Output the [X, Y] coordinate of the center of the cell containing the given text.  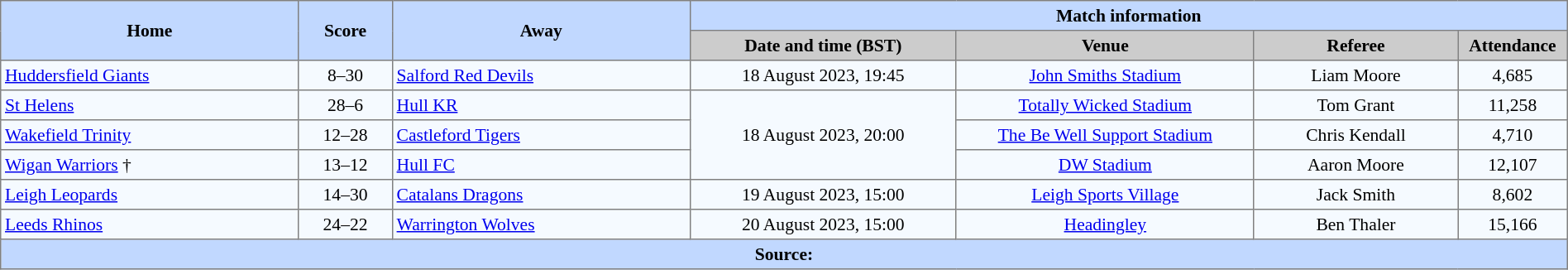
12–28 [346, 135]
Castleford Tigers [541, 135]
Hull KR [541, 105]
8–30 [346, 75]
18 August 2023, 19:45 [823, 75]
28–6 [346, 105]
Away [541, 31]
Huddersfield Giants [150, 75]
14–30 [346, 195]
St Helens [150, 105]
John Smiths Stadium [1105, 75]
18 August 2023, 20:00 [823, 135]
Totally Wicked Stadium [1105, 105]
Jack Smith [1355, 195]
Ben Thaler [1355, 224]
Date and time (BST) [823, 46]
The Be Well Support Stadium [1105, 135]
Leigh Sports Village [1105, 195]
20 August 2023, 15:00 [823, 224]
Aaron Moore [1355, 165]
Salford Red Devils [541, 75]
4,685 [1513, 75]
DW Stadium [1105, 165]
Wigan Warriors † [150, 165]
Leeds Rhinos [150, 224]
Headingley [1105, 224]
15,166 [1513, 224]
Hull FC [541, 165]
11,258 [1513, 105]
13–12 [346, 165]
24–22 [346, 224]
Source: [784, 254]
Score [346, 31]
Catalans Dragons [541, 195]
Venue [1105, 46]
Referee [1355, 46]
19 August 2023, 15:00 [823, 195]
Chris Kendall [1355, 135]
Attendance [1513, 46]
Leigh Leopards [150, 195]
Match information [1128, 16]
12,107 [1513, 165]
4,710 [1513, 135]
Warrington Wolves [541, 224]
Tom Grant [1355, 105]
Wakefield Trinity [150, 135]
Liam Moore [1355, 75]
8,602 [1513, 195]
Home [150, 31]
